Search for the cell housing the specified text and yield its (X, Y) center coordinate. 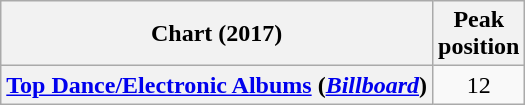
Top Dance/Electronic Albums (Billboard) (217, 85)
Chart (2017) (217, 34)
12 (479, 85)
Peak position (479, 34)
